For the text-containing cell, return its midpoint in (X, Y) coordinate format. 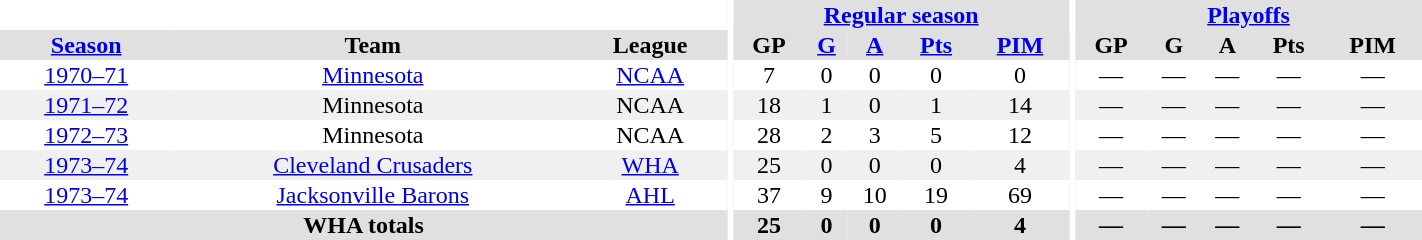
Team (372, 45)
14 (1020, 105)
1970–71 (86, 75)
Jacksonville Barons (372, 195)
1971–72 (86, 105)
5 (936, 135)
28 (769, 135)
2 (826, 135)
12 (1020, 135)
10 (874, 195)
37 (769, 195)
WHA (650, 165)
69 (1020, 195)
3 (874, 135)
1972–73 (86, 135)
9 (826, 195)
Regular season (901, 15)
7 (769, 75)
18 (769, 105)
19 (936, 195)
AHL (650, 195)
Season (86, 45)
Cleveland Crusaders (372, 165)
WHA totals (364, 225)
Playoffs (1248, 15)
League (650, 45)
